Find where the given text appears and provide that cell's center as (x, y) coordinate. 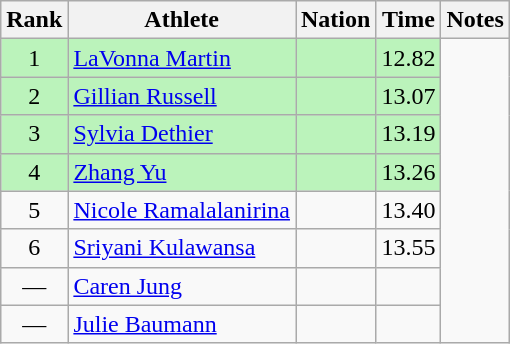
Julie Baumann (182, 324)
Nicole Ramalalanirina (182, 210)
Rank (34, 20)
13.40 (408, 210)
LaVonna Martin (182, 58)
Time (408, 20)
12.82 (408, 58)
Zhang Yu (182, 172)
2 (34, 96)
Caren Jung (182, 286)
13.19 (408, 134)
Nation (336, 20)
Sylvia Dethier (182, 134)
4 (34, 172)
3 (34, 134)
13.26 (408, 172)
13.55 (408, 248)
Athlete (182, 20)
1 (34, 58)
Sriyani Kulawansa (182, 248)
13.07 (408, 96)
Notes (475, 20)
5 (34, 210)
Gillian Russell (182, 96)
6 (34, 248)
